Determine the (X, Y) coordinate at the center of the cell enclosing the given text.  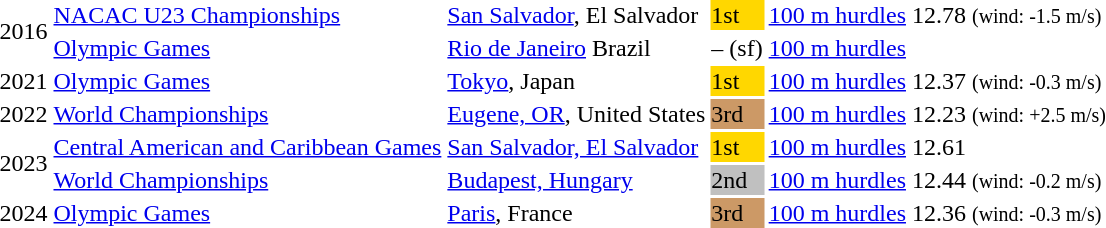
Central American and Caribbean Games (248, 147)
12.23 (938, 114)
12.37 (938, 81)
– (sf) (737, 48)
12.78 (938, 15)
2nd (737, 180)
Budapest, Hungary (576, 180)
12.61 (938, 147)
Eugene, OR, United States (576, 114)
Rio de Janeiro Brazil (576, 48)
12.44 (938, 180)
Tokyo, Japan (576, 81)
12.36 (938, 213)
NACAC U23 Championships (248, 15)
Paris, France (576, 213)
